For the text-containing cell, return its midpoint in [X, Y] coordinate format. 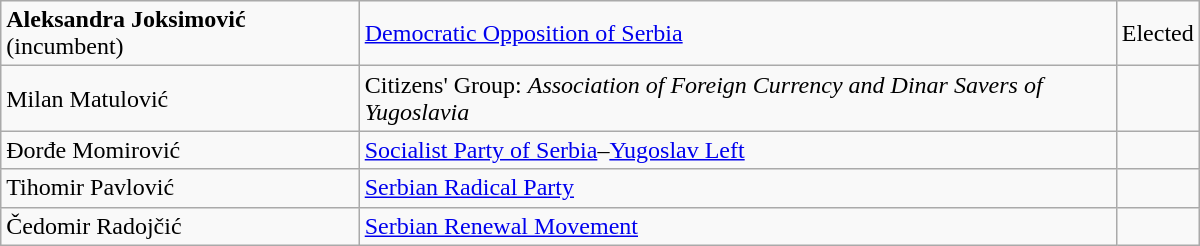
Aleksandra Joksimović (incumbent) [180, 34]
Democratic Opposition of Serbia [738, 34]
Tihomir Pavlović [180, 188]
Socialist Party of Serbia–Yugoslav Left [738, 150]
Citizens' Group: Association of Foreign Currency and Dinar Savers of Yugoslavia [738, 98]
Serbian Renewal Movement [738, 226]
Serbian Radical Party [738, 188]
Đorđe Momirović [180, 150]
Milan Matulović [180, 98]
Elected [1158, 34]
Čedomir Radojčić [180, 226]
